From the cell containing the given text, extract its center point as [X, Y] coordinate. 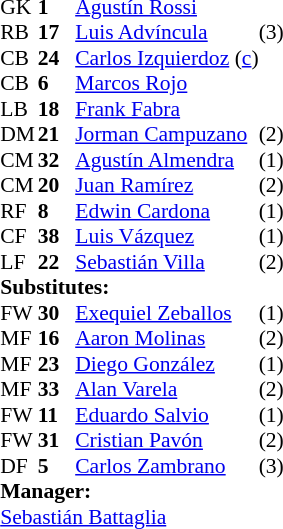
11 [57, 415]
Edwin Cardona [166, 211]
Diego González [166, 364]
Alan Varela [166, 389]
Aaron Molinas [166, 339]
Marcos Rojo [166, 83]
33 [57, 389]
Exequiel Zeballos [166, 313]
LB [19, 109]
Luis Vázquez [166, 237]
Carlos Zambrano [166, 466]
16 [57, 339]
22 [57, 262]
18 [57, 109]
RB [19, 33]
Luis Advíncula [166, 33]
Jorman Campuzano [166, 135]
5 [57, 466]
24 [57, 58]
Manager: [129, 491]
CF [19, 237]
Substitutes: [129, 287]
21 [57, 135]
32 [57, 160]
Carlos Izquierdoz (c) [166, 58]
6 [57, 83]
Eduardo Salvio [166, 415]
Agustín Almendra [166, 160]
Frank Fabra [166, 109]
Juan Ramírez [166, 185]
LF [19, 262]
DM [19, 135]
DF [19, 466]
20 [57, 185]
Sebastián Villa [166, 262]
17 [57, 33]
30 [57, 313]
Cristian Pavón [166, 441]
38 [57, 237]
23 [57, 364]
8 [57, 211]
31 [57, 441]
RF [19, 211]
